From the cell containing the given text, extract its center point as [x, y] coordinate. 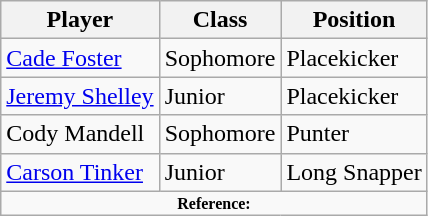
Player [80, 20]
Reference: [214, 203]
Long Snapper [354, 172]
Position [354, 20]
Cody Mandell [80, 134]
Jeremy Shelley [80, 96]
Class [220, 20]
Cade Foster [80, 58]
Punter [354, 134]
Carson Tinker [80, 172]
